Pinpoint the cell where the given text exists, returning its (X, Y) midpoint coordinate. 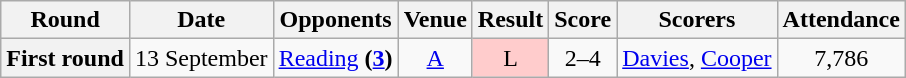
Scorers (697, 20)
First round (66, 58)
Result (510, 20)
Round (66, 20)
13 September (201, 58)
2–4 (583, 58)
Date (201, 20)
Score (583, 20)
Opponents (336, 20)
L (510, 58)
Davies, Cooper (697, 58)
Venue (435, 20)
7,786 (841, 58)
A (435, 58)
Reading (3) (336, 58)
Attendance (841, 20)
